Determine the [X, Y] coordinate at the center of the cell enclosing the given text.  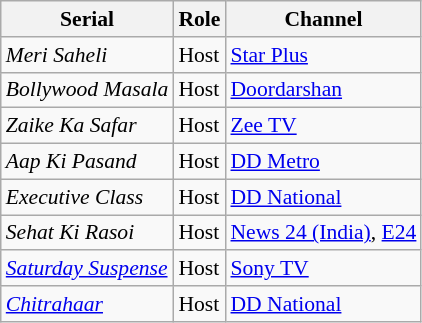
Sony TV [323, 269]
Aap Ki Pasand [88, 162]
Bollywood Masala [88, 90]
Star Plus [323, 55]
Sehat Ki Rasoi [88, 233]
Doordarshan [323, 90]
DD Metro [323, 162]
Saturday Suspense [88, 269]
Serial [88, 19]
News 24 (India), E24 [323, 233]
Zee TV [323, 126]
Channel [323, 19]
Role [199, 19]
Chitrahaar [88, 304]
Meri Saheli [88, 55]
Zaike Ka Safar [88, 126]
Executive Class [88, 197]
